Capture the cell that displays the provided text and extract its [x, y] central coordinate. 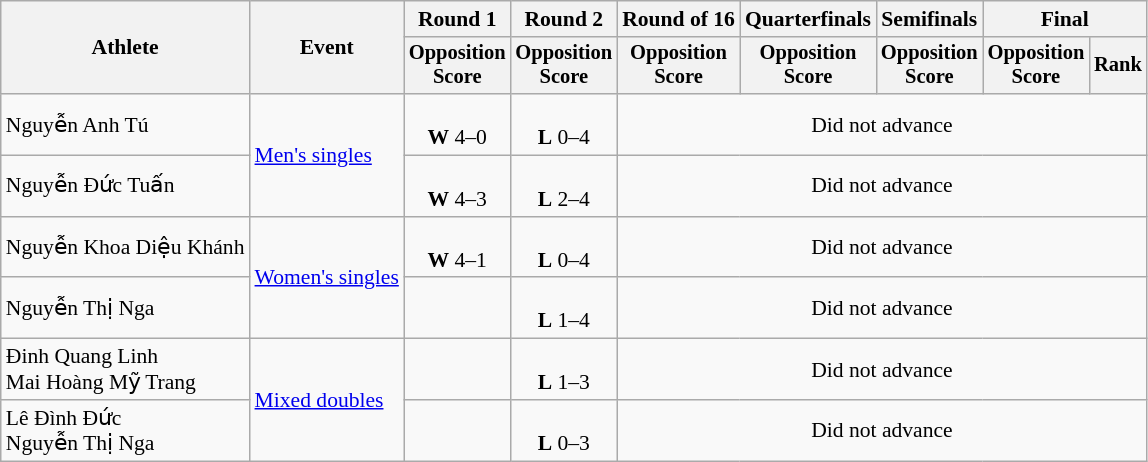
Women's singles [327, 278]
W 4–3 [458, 186]
Lê Đình ĐứcNguyễn Thị Nga [126, 430]
L 0–3 [564, 430]
Nguyễn Đức Tuấn [126, 186]
Round 2 [564, 19]
Nguyễn Khoa Diệu Khánh [126, 248]
Rank [1118, 66]
Athlete [126, 48]
Nguyễn Anh Tú [126, 124]
Men's singles [327, 155]
Mixed doubles [327, 400]
L 2–4 [564, 186]
Round of 16 [678, 19]
L 1–4 [564, 308]
Round 1 [458, 19]
L 1–3 [564, 370]
Đinh Quang LinhMai Hoàng Mỹ Trang [126, 370]
W 4–1 [458, 248]
Quarterfinals [808, 19]
Semifinals [930, 19]
Event [327, 48]
Final [1065, 19]
W 4–0 [458, 124]
Nguyễn Thị Nga [126, 308]
